Scan for the cell matching the given text and deliver its (x, y) coordinate at center. 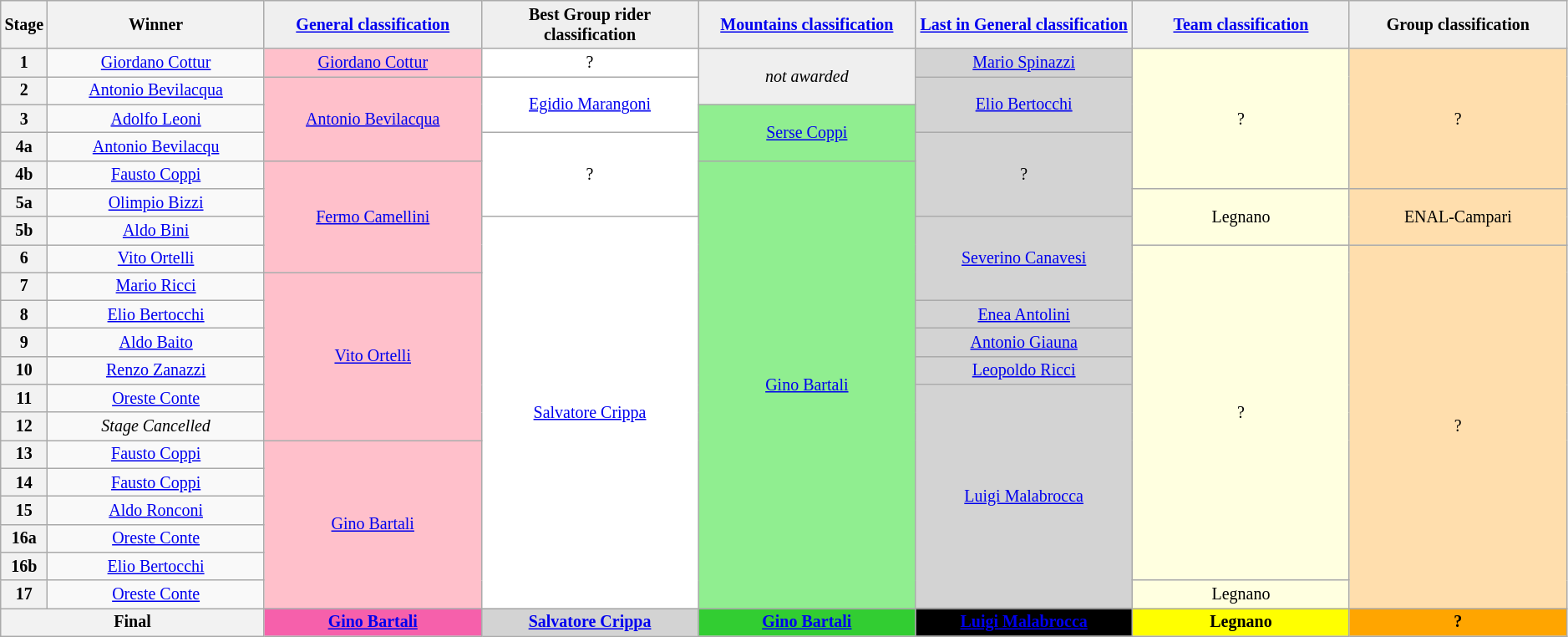
Antonio Bevilacqu (155, 147)
Stage (24, 25)
10 (24, 371)
Leopoldo Ricci (1024, 371)
Mario Ricci (155, 286)
Stage Cancelled (155, 426)
ENAL-Campari (1458, 217)
11 (24, 398)
4b (24, 174)
Team classification (1241, 25)
Egidio Marangoni (590, 105)
Aldo Ronconi (155, 510)
Severino Canavesi (1024, 258)
16b (24, 567)
not awarded (807, 77)
5b (24, 231)
Final (133, 622)
Enea Antolini (1024, 314)
Aldo Bini (155, 231)
Adolfo Leoni (155, 119)
16a (24, 538)
8 (24, 314)
Serse Coppi (807, 132)
Winner (155, 25)
6 (24, 259)
Aldo Baito (155, 343)
12 (24, 426)
3 (24, 119)
13 (24, 455)
Renzo Zanazzi (155, 371)
14 (24, 483)
Best Group rider classification (590, 25)
17 (24, 594)
5a (24, 202)
9 (24, 343)
Mario Spinazzi (1024, 64)
4a (24, 147)
2 (24, 90)
7 (24, 286)
General classification (373, 25)
Group classification (1458, 25)
Fermo Camellini (373, 217)
Last in General classification (1024, 25)
1 (24, 64)
Mountains classification (807, 25)
15 (24, 510)
Antonio Giauna (1024, 343)
Olimpio Bizzi (155, 202)
